Find where the given text appears and provide that cell's center as [x, y] coordinate. 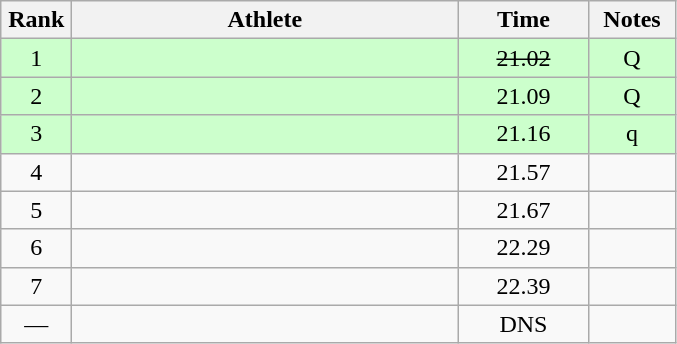
21.67 [524, 210]
6 [36, 248]
21.57 [524, 172]
21.02 [524, 58]
22.39 [524, 286]
2 [36, 96]
Rank [36, 20]
3 [36, 134]
21.16 [524, 134]
21.09 [524, 96]
q [632, 134]
Notes [632, 20]
— [36, 324]
22.29 [524, 248]
4 [36, 172]
1 [36, 58]
7 [36, 286]
Time [524, 20]
5 [36, 210]
Athlete [265, 20]
DNS [524, 324]
